Return the (x, y) coordinate for the center point of the cell that contains the specified text.  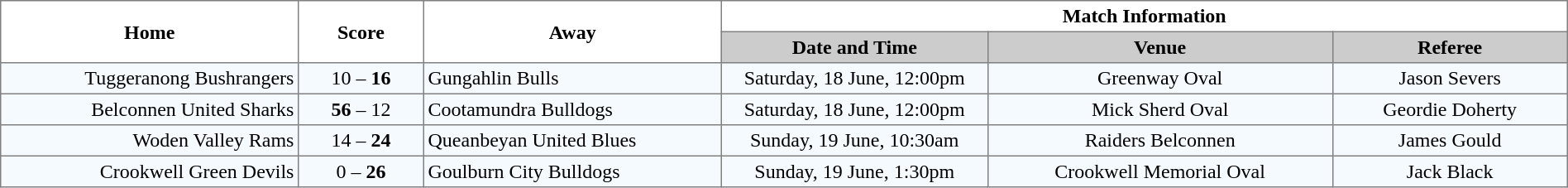
Goulburn City Bulldogs (572, 171)
Sunday, 19 June, 10:30am (854, 141)
James Gould (1450, 141)
Date and Time (854, 47)
Woden Valley Rams (150, 141)
Greenway Oval (1159, 79)
Jack Black (1450, 171)
56 – 12 (361, 109)
Venue (1159, 47)
Sunday, 19 June, 1:30pm (854, 171)
Belconnen United Sharks (150, 109)
Geordie Doherty (1450, 109)
Referee (1450, 47)
Match Information (1145, 17)
10 – 16 (361, 79)
Jason Severs (1450, 79)
Mick Sherd Oval (1159, 109)
Crookwell Green Devils (150, 171)
14 – 24 (361, 141)
Home (150, 31)
Cootamundra Bulldogs (572, 109)
Queanbeyan United Blues (572, 141)
Crookwell Memorial Oval (1159, 171)
Score (361, 31)
Tuggeranong Bushrangers (150, 79)
0 – 26 (361, 171)
Gungahlin Bulls (572, 79)
Raiders Belconnen (1159, 141)
Away (572, 31)
